Locate the cell with the specified text and output its (X, Y) center coordinate. 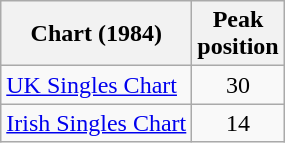
14 (238, 123)
Peakposition (238, 34)
Chart (1984) (96, 34)
30 (238, 85)
Irish Singles Chart (96, 123)
UK Singles Chart (96, 85)
